For the text-containing cell, return its midpoint in (X, Y) coordinate format. 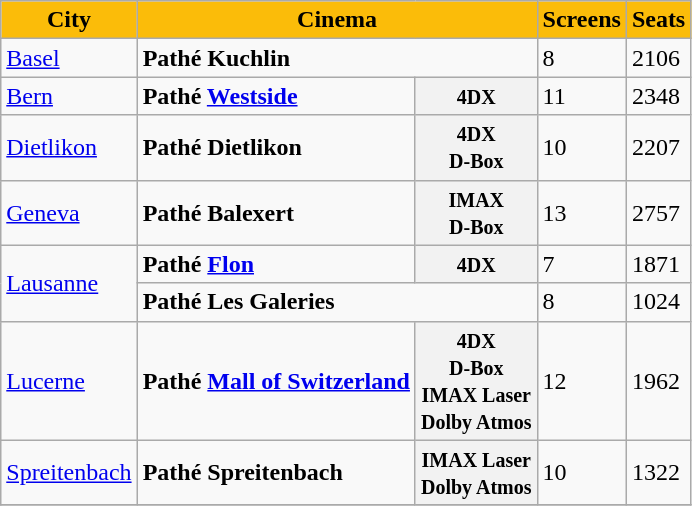
Pathé Mall of Switzerland (276, 380)
1962 (658, 380)
Spreitenbach (69, 472)
Pathé Flon (276, 264)
4DXD-Box (476, 148)
Cinema (337, 20)
1871 (658, 264)
1024 (658, 302)
Seats (658, 20)
Lausanne (69, 283)
12 (582, 380)
Bern (69, 96)
2757 (658, 212)
Dietlikon (69, 148)
2106 (658, 58)
Pathé Les Galeries (337, 302)
Pathé Balexert (276, 212)
City (69, 20)
4DXD-BoxIMAX LaserDolby Atmos (476, 380)
Pathé Spreitenbach (276, 472)
7 (582, 264)
Geneva (69, 212)
11 (582, 96)
1322 (658, 472)
Pathé Dietlikon (276, 148)
2207 (658, 148)
Pathé Westside (276, 96)
Basel (69, 58)
Lucerne (69, 380)
13 (582, 212)
IMAXD-Box (476, 212)
IMAX LaserDolby Atmos (476, 472)
Pathé Kuchlin (337, 58)
Screens (582, 20)
2348 (658, 96)
